Output the (x, y) coordinate of the center of the cell containing the given text.  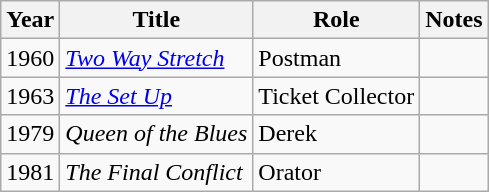
Queen of the Blues (156, 134)
Role (336, 20)
1981 (30, 172)
Postman (336, 58)
Year (30, 20)
Derek (336, 134)
The Final Conflict (156, 172)
Orator (336, 172)
The Set Up (156, 96)
Ticket Collector (336, 96)
1979 (30, 134)
1963 (30, 96)
1960 (30, 58)
Title (156, 20)
Two Way Stretch (156, 58)
Notes (454, 20)
